Return (X, Y) of the center of cell containing provided text 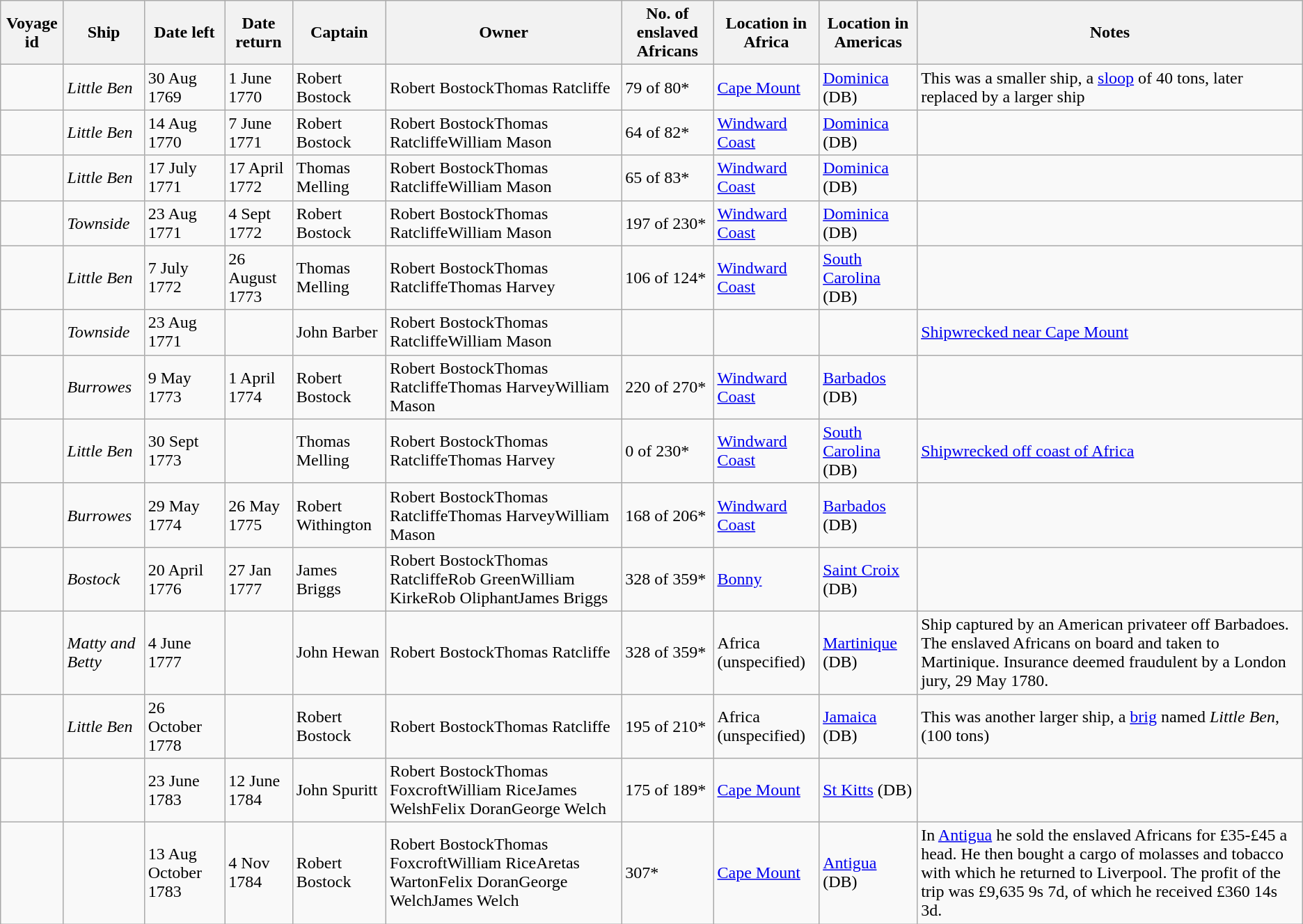
Robert BostockThomas FoxcroftWilliam RiceAretas WartonFelix DoranGeorge WelchJames Welch (503, 873)
1 April 1774 (259, 387)
17 April 1772 (259, 178)
Date return (259, 33)
This was a smaller ship, a sloop of 40 tons, later replaced by a larger ship (1110, 88)
Location in Africa (766, 33)
26 May 1775 (259, 515)
7 July 1772 (184, 278)
John Barber (339, 333)
4 Sept 1772 (259, 223)
Antigua (DB) (869, 873)
195 of 210* (668, 726)
220 of 270* (668, 387)
No. of enslaved Africans (668, 33)
Ship (104, 33)
Captain (339, 33)
7 June 1771 (259, 132)
307* (668, 873)
0 of 230* (668, 451)
Robert BostockThomas RatcliffeRob GreenWilliam KirkeRob OliphantJames Briggs (503, 579)
30 Sept 1773 (184, 451)
106 of 124* (668, 278)
12 June 1784 (259, 790)
79 of 80* (668, 88)
64 of 82* (668, 132)
Saint Croix (DB) (869, 579)
175 of 189* (668, 790)
Location in Americas (869, 33)
168 of 206* (668, 515)
Date left (184, 33)
St Kitts (DB) (869, 790)
13 Aug October 1783 (184, 873)
1 June 1770 (259, 88)
Bonny (766, 579)
20 April 1776 (184, 579)
9 May 1773 (184, 387)
197 of 230* (668, 223)
Voyage id (32, 33)
Jamaica (DB) (869, 726)
Shipwrecked off coast of Africa (1110, 451)
29 May 1774 (184, 515)
Matty and Betty (104, 653)
Owner (503, 33)
27 Jan 1777 (259, 579)
Robert Withington (339, 515)
26 August 1773 (259, 278)
Robert BostockThomas FoxcroftWilliam RiceJames WelshFelix DoranGeorge Welch (503, 790)
4 Nov 1784 (259, 873)
Shipwrecked near Cape Mount (1110, 333)
This was another larger ship, a brig named Little Ben, (100 tons) (1110, 726)
Notes (1110, 33)
14 Aug 1770 (184, 132)
26 October 1778 (184, 726)
65 of 83* (668, 178)
Martinique (DB) (869, 653)
John Spuritt (339, 790)
30 Aug 1769 (184, 88)
23 June 1783 (184, 790)
James Briggs (339, 579)
Bostock (104, 579)
17 July 1771 (184, 178)
4 June 1777 (184, 653)
John Hewan (339, 653)
